Locate the cell with the specified text and output its (X, Y) center coordinate. 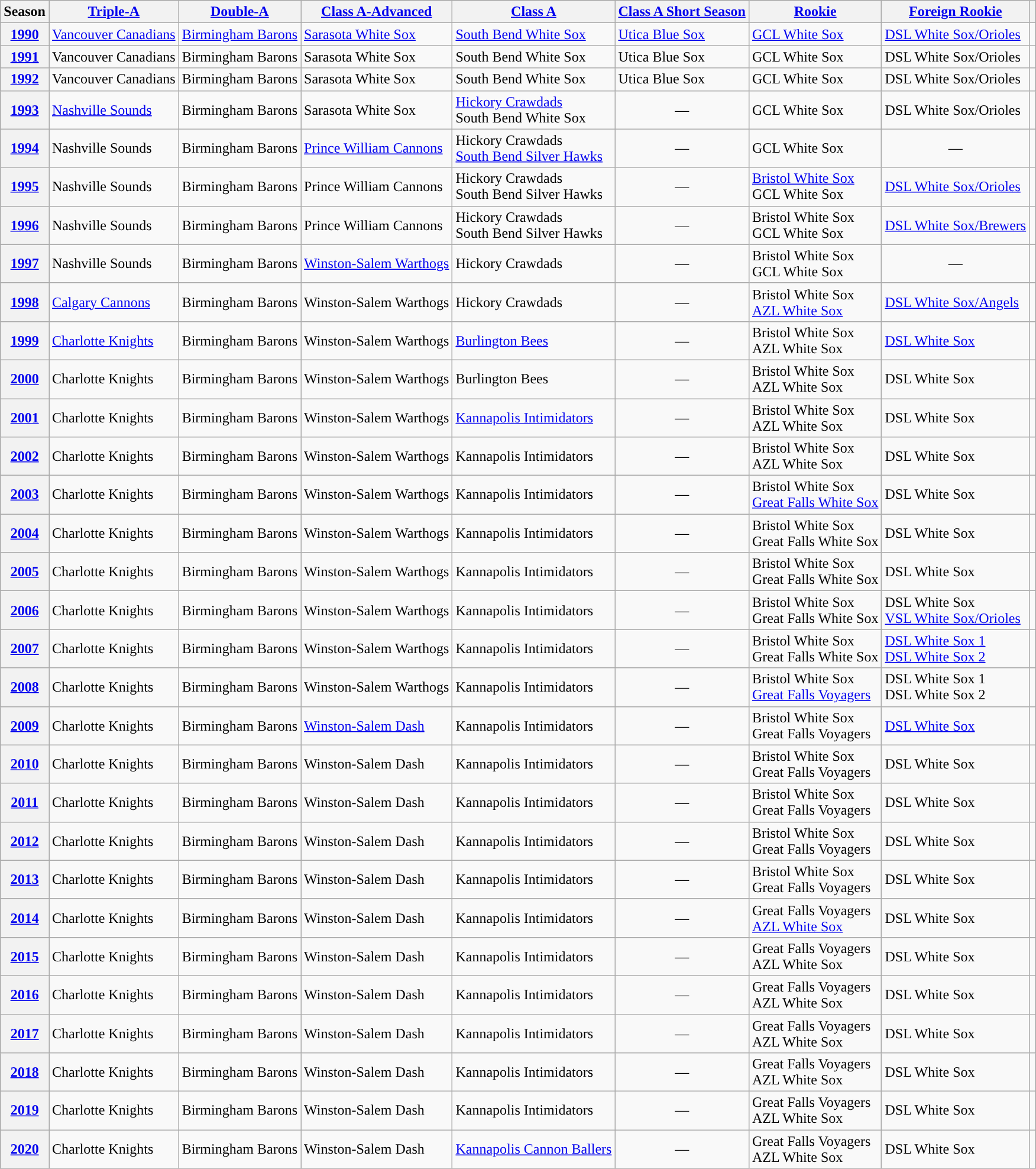
2012 (25, 841)
2018 (25, 1072)
2016 (25, 995)
2017 (25, 1033)
1993 (25, 110)
Triple-A (114, 12)
1999 (25, 341)
Calgary Cannons (114, 302)
Class A Short Season (682, 12)
2019 (25, 1111)
Kannapolis Cannon Ballers (533, 1149)
2005 (25, 571)
1990 (25, 34)
1997 (25, 264)
2014 (25, 918)
1994 (25, 148)
2010 (25, 764)
Class A (533, 12)
2000 (25, 379)
DSL White Sox/Brewers (956, 225)
2015 (25, 956)
Class A-Advanced (377, 12)
1995 (25, 187)
2003 (25, 495)
Foreign Rookie (956, 12)
2011 (25, 802)
DSL White SoxVSL White Sox/Orioles (956, 611)
2013 (25, 879)
1998 (25, 302)
Season (25, 12)
Double-A (239, 12)
2006 (25, 611)
2008 (25, 687)
2020 (25, 1149)
Hickory CrawdadsSouth Bend White Sox (533, 110)
2009 (25, 725)
1991 (25, 57)
DSL White Sox/Angels (956, 302)
1996 (25, 225)
2007 (25, 648)
2004 (25, 534)
Rookie (815, 12)
1992 (25, 79)
2002 (25, 457)
2001 (25, 418)
